Identify which cell holds the provided text, then report its (X, Y) central coordinate. 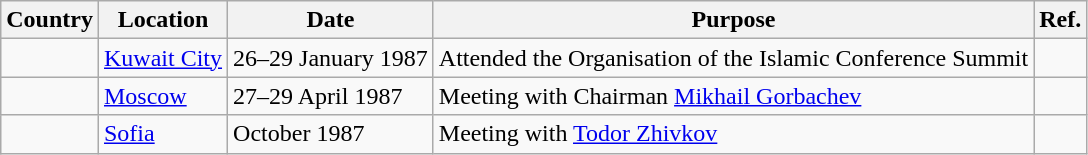
27–29 April 1987 (331, 96)
Kuwait City (162, 58)
Location (162, 20)
Date (331, 20)
26–29 January 1987 (331, 58)
Meeting with Chairman Mikhail Gorbachev (733, 96)
Attended the Organisation of the Islamic Conference Summit (733, 58)
Ref. (1060, 20)
Country (50, 20)
Purpose (733, 20)
Meeting with Todor Zhivkov (733, 134)
Sofia (162, 134)
Moscow (162, 96)
October 1987 (331, 134)
